Output the [X, Y] coordinate of the center of the cell containing the given text.  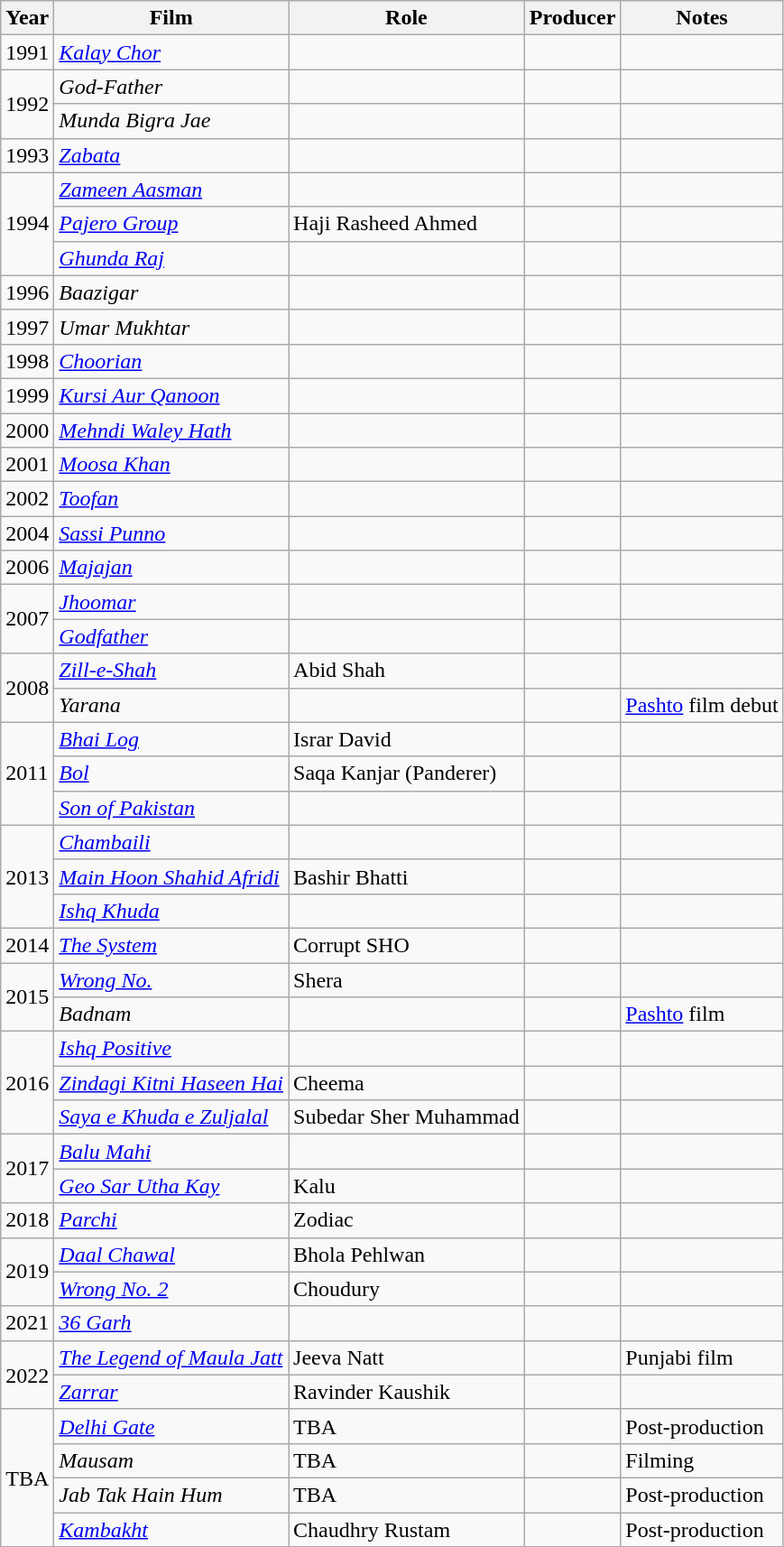
Subedar Sher Muhammad [407, 1117]
Zarrar [171, 1392]
Zill-e-Shah [171, 671]
God-Father [171, 87]
Ravinder Kaushik [407, 1392]
Baazigar [171, 292]
Daal Chawal [171, 1255]
2018 [27, 1220]
Balu Mahi [171, 1152]
36 Garh [171, 1323]
1998 [27, 361]
Saya e Khuda e Zuljalal [171, 1117]
Bhola Pehlwan [407, 1255]
Notes [702, 18]
Haji Rasheed Ahmed [407, 224]
Shera [407, 979]
2013 [27, 876]
Bol [171, 773]
2006 [27, 568]
1996 [27, 292]
Ghunda Raj [171, 258]
Pashto film [702, 1014]
Wrong No. 2 [171, 1289]
Cheema [407, 1083]
Moosa Khan [171, 465]
Main Hoon Shahid Afridi [171, 876]
2022 [27, 1375]
Role [407, 18]
2011 [27, 773]
Zabata [171, 155]
Jhoomar [171, 602]
Parchi [171, 1220]
Pashto film debut [702, 705]
Producer [572, 18]
2004 [27, 533]
Kalay Chor [171, 52]
1991 [27, 52]
Zindagi Kitni Haseen Hai [171, 1083]
Saqa Kanjar (Panderer) [407, 773]
2015 [27, 996]
Filming [702, 1460]
2001 [27, 465]
Choudury [407, 1289]
The Legend of Maula Jatt [171, 1357]
Majajan [171, 568]
1994 [27, 224]
2017 [27, 1169]
Toofan [171, 499]
Year [27, 18]
Jeeva Natt [407, 1357]
Mausam [171, 1460]
Punjabi film [702, 1357]
Godfather [171, 636]
Ishq Khuda [171, 911]
1999 [27, 395]
Mehndi Waley Hath [171, 431]
Yarana [171, 705]
2014 [27, 945]
Chaudhry Rustam [407, 1530]
Bashir Bhatti [407, 876]
Kursi Aur Qanoon [171, 395]
2002 [27, 499]
1997 [27, 327]
Abid Shah [407, 671]
2008 [27, 688]
Choorian [171, 361]
Son of Pakistan [171, 808]
Corrupt SHO [407, 945]
2016 [27, 1083]
Film [171, 18]
2007 [27, 619]
Jab Tak Hain Hum [171, 1495]
Badnam [171, 1014]
Pajero Group [171, 224]
Delhi Gate [171, 1426]
2021 [27, 1323]
The System [171, 945]
Wrong No. [171, 979]
Kambakht [171, 1530]
2019 [27, 1272]
Zodiac [407, 1220]
1992 [27, 104]
Chambaili [171, 842]
Bhai Log [171, 739]
Munda Bigra Jae [171, 121]
Sassi Punno [171, 533]
Kalu [407, 1186]
2000 [27, 431]
Geo Sar Utha Kay [171, 1186]
Zameen Aasman [171, 190]
Ishq Positive [171, 1049]
Umar Mukhtar [171, 327]
Israr David [407, 739]
1993 [27, 155]
